Locate the cell with the specified text and output its [X, Y] center coordinate. 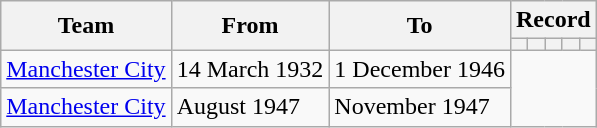
November 1947 [420, 107]
Record [553, 20]
1 December 1946 [420, 69]
August 1947 [250, 107]
To [420, 26]
14 March 1932 [250, 69]
Team [86, 26]
From [250, 26]
